Scan for the cell matching the given text and deliver its [X, Y] coordinate at center. 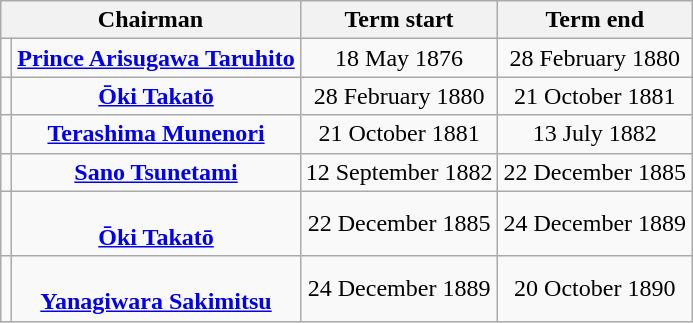
Prince Arisugawa Taruhito [156, 58]
12 September 1882 [399, 172]
13 July 1882 [595, 134]
18 May 1876 [399, 58]
Terashima Munenori [156, 134]
Term end [595, 20]
Term start [399, 20]
Chairman [150, 20]
Yanagiwara Sakimitsu [156, 288]
Sano Tsunetami [156, 172]
20 October 1890 [595, 288]
